Find where the given text appears and provide that cell's center as [X, Y] coordinate. 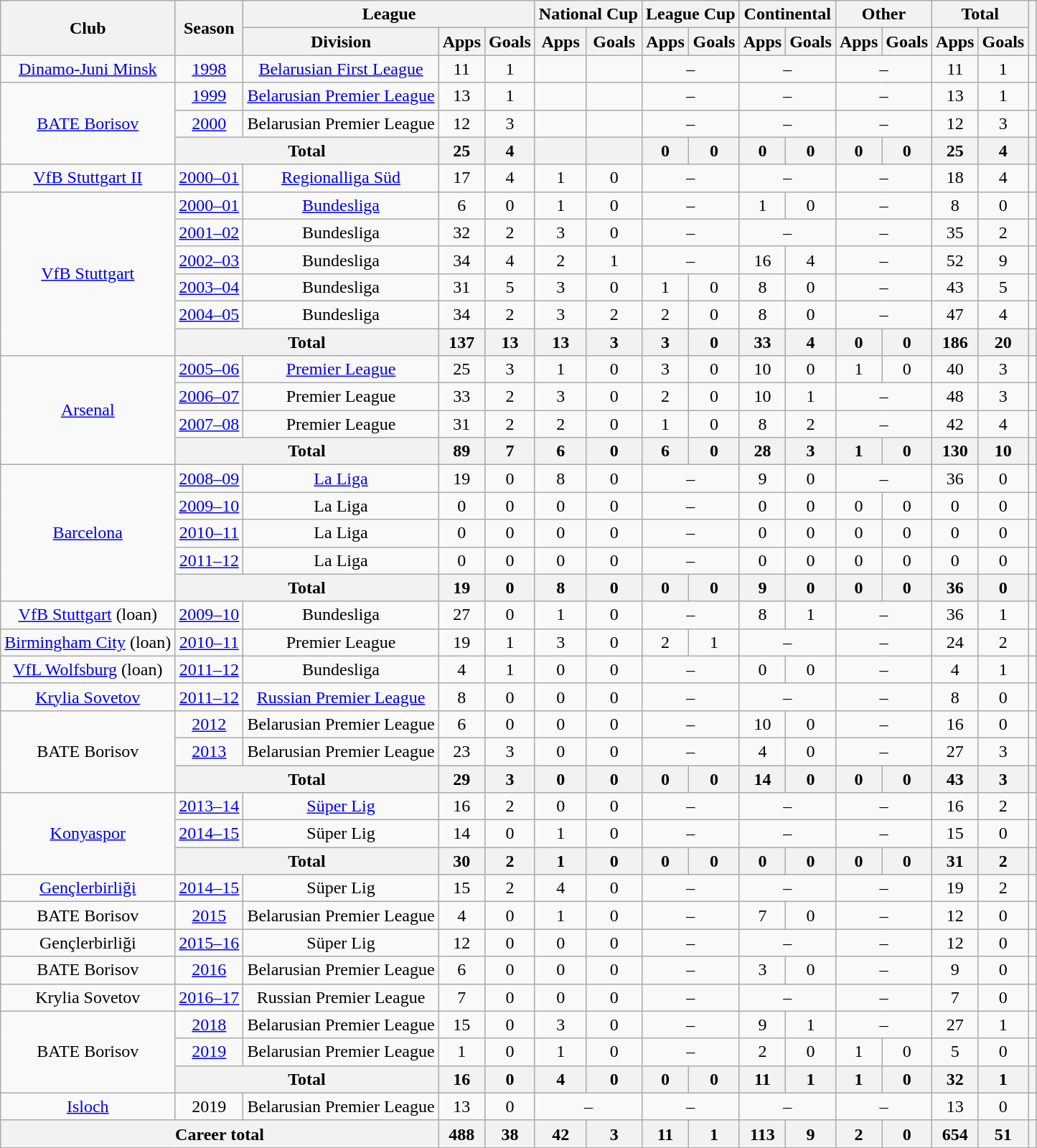
Konyaspor [88, 834]
52 [955, 260]
488 [461, 1134]
1999 [210, 96]
2000 [210, 123]
29 [461, 778]
2007–08 [210, 424]
89 [461, 451]
2012 [210, 724]
League Cup [690, 14]
National Cup [588, 14]
28 [762, 451]
48 [955, 397]
24 [955, 642]
Isloch [88, 1106]
Club [88, 28]
23 [461, 751]
2013 [210, 751]
Other [883, 14]
2016–17 [210, 997]
League [389, 14]
113 [762, 1134]
VfB Stuttgart [88, 273]
2002–03 [210, 260]
Belarusian First League [341, 69]
VfB Stuttgart (loan) [88, 615]
2003–04 [210, 287]
Division [341, 42]
20 [1003, 342]
654 [955, 1134]
Barcelona [88, 533]
2015 [210, 916]
130 [955, 451]
2004–05 [210, 314]
47 [955, 314]
186 [955, 342]
VfL Wolfsburg (loan) [88, 669]
137 [461, 342]
2013–14 [210, 806]
17 [461, 178]
38 [510, 1134]
18 [955, 178]
30 [461, 861]
2005–06 [210, 370]
Arsenal [88, 410]
Birmingham City (loan) [88, 642]
1998 [210, 69]
2015–16 [210, 943]
51 [1003, 1134]
2006–07 [210, 397]
40 [955, 370]
2018 [210, 1025]
Regionalliga Süd [341, 178]
Dinamo-Juni Minsk [88, 69]
Continental [787, 14]
Season [210, 28]
Career total [220, 1134]
VfB Stuttgart II [88, 178]
2001–02 [210, 232]
2008–09 [210, 479]
2016 [210, 970]
35 [955, 232]
